From the cell containing the given text, extract its center point as (X, Y) coordinate. 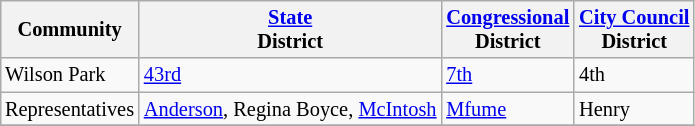
StateDistrict (290, 29)
Community (70, 29)
Henry (634, 109)
City CouncilDistrict (634, 29)
CongressionalDistrict (508, 29)
Representatives (70, 109)
7th (508, 75)
43rd (290, 75)
4th (634, 75)
Mfume (508, 109)
Wilson Park (70, 75)
Anderson, Regina Boyce, McIntosh (290, 109)
